From the cell containing the given text, extract its center point as [X, Y] coordinate. 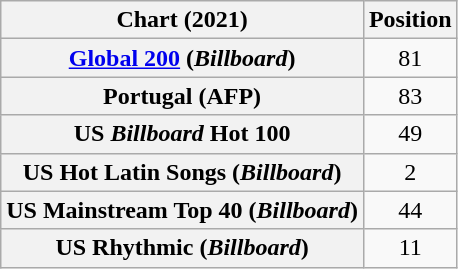
49 [410, 134]
US Mainstream Top 40 (Billboard) [182, 210]
83 [410, 96]
44 [410, 210]
Global 200 (Billboard) [182, 58]
US Billboard Hot 100 [182, 134]
2 [410, 172]
Position [410, 20]
US Rhythmic (Billboard) [182, 248]
US Hot Latin Songs (Billboard) [182, 172]
Chart (2021) [182, 20]
Portugal (AFP) [182, 96]
11 [410, 248]
81 [410, 58]
